Return the [x, y] coordinate for the center point of the cell that contains the specified text.  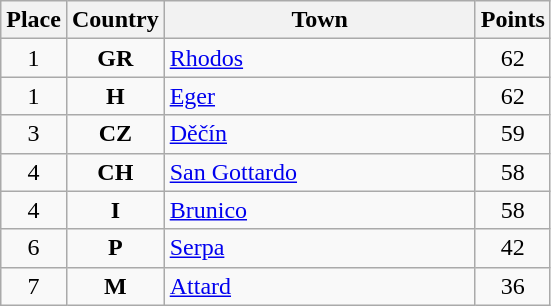
CH [115, 172]
San Gottardo [320, 172]
P [115, 248]
42 [512, 248]
Points [512, 20]
Place [34, 20]
Serpa [320, 248]
Rhodos [320, 58]
59 [512, 134]
7 [34, 286]
CZ [115, 134]
I [115, 210]
36 [512, 286]
GR [115, 58]
M [115, 286]
6 [34, 248]
H [115, 96]
Eger [320, 96]
Attard [320, 286]
Děčín [320, 134]
Brunico [320, 210]
Country [115, 20]
3 [34, 134]
Town [320, 20]
